Capture the cell that displays the provided text and extract its [x, y] central coordinate. 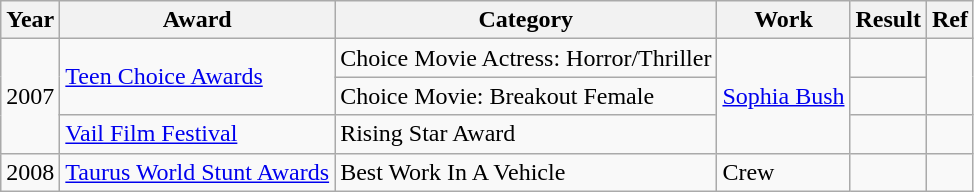
Result [888, 20]
2007 [30, 96]
Rising Star Award [526, 134]
Choice Movie Actress: Horror/Thriller [526, 58]
Award [198, 20]
Crew [784, 172]
Best Work In A Vehicle [526, 172]
Vail Film Festival [198, 134]
Ref [950, 20]
Category [526, 20]
Choice Movie: Breakout Female [526, 96]
Sophia Bush [784, 96]
Taurus World Stunt Awards [198, 172]
Teen Choice Awards [198, 77]
Year [30, 20]
2008 [30, 172]
Work [784, 20]
